Find where the given text appears and provide that cell's center as [x, y] coordinate. 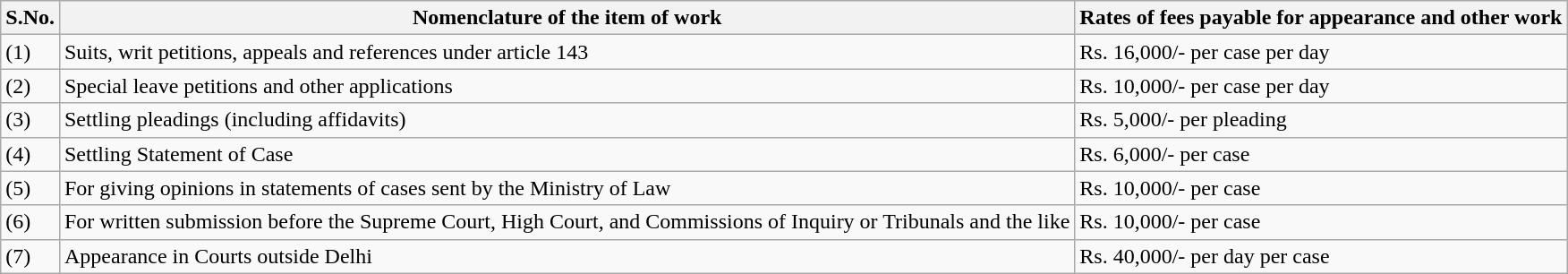
Appearance in Courts outside Delhi [567, 256]
(7) [30, 256]
(6) [30, 222]
(2) [30, 86]
Suits, writ petitions, appeals and references under article 143 [567, 52]
S.No. [30, 18]
Rs. 10,000/- per case per day [1321, 86]
Rs. 40,000/- per day per case [1321, 256]
Special leave petitions and other applications [567, 86]
Settling pleadings (including affidavits) [567, 120]
For written submission before the Supreme Court, High Court, and Commissions of Inquiry or Tribunals and the like [567, 222]
Rates of fees payable for appearance and other work [1321, 18]
For giving opinions in statements of cases sent by the Ministry of Law [567, 188]
(3) [30, 120]
Rs. 6,000/- per case [1321, 154]
(4) [30, 154]
Rs. 5,000/- per pleading [1321, 120]
Nomenclature of the item of work [567, 18]
Rs. 16,000/- per case per day [1321, 52]
Settling Statement of Case [567, 154]
(5) [30, 188]
(1) [30, 52]
